Capture the cell that displays the provided text and extract its [x, y] central coordinate. 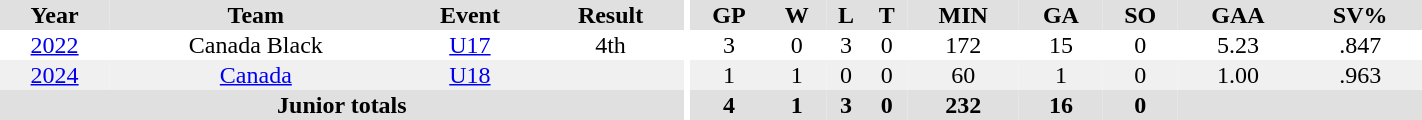
60 [963, 75]
4 [729, 105]
U17 [470, 45]
GA [1061, 15]
Year [54, 15]
16 [1061, 105]
Junior totals [342, 105]
5.23 [1238, 45]
2022 [54, 45]
172 [963, 45]
Event [470, 15]
L [846, 15]
1.00 [1238, 75]
4th [610, 45]
MIN [963, 15]
Canada Black [256, 45]
Canada [256, 75]
2024 [54, 75]
.847 [1360, 45]
.963 [1360, 75]
Result [610, 15]
SV% [1360, 15]
W [797, 15]
SO [1140, 15]
GAA [1238, 15]
232 [963, 105]
U18 [470, 75]
15 [1061, 45]
GP [729, 15]
T [886, 15]
Team [256, 15]
